Find where the given text appears and provide that cell's center as (x, y) coordinate. 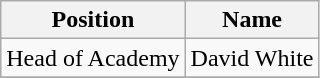
Name (252, 20)
Position (93, 20)
Head of Academy (93, 58)
David White (252, 58)
